Find where the given text appears and provide that cell's center as (x, y) coordinate. 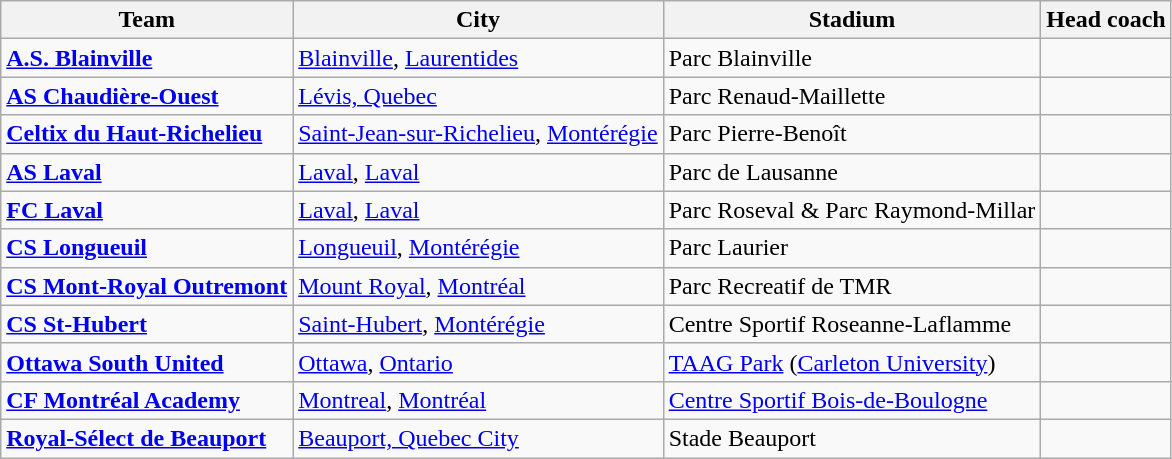
Mount Royal, Montréal (478, 286)
A.S. Blainville (147, 58)
Celtix du Haut-Richelieu (147, 134)
Team (147, 20)
CS Longueuil (147, 248)
FC Laval (147, 210)
Ottawa, Ontario (478, 362)
Parc Renaud-Maillette (852, 96)
Stadium (852, 20)
Head coach (1106, 20)
Parc Blainville (852, 58)
Parc Laurier (852, 248)
CS St-Hubert (147, 324)
Ottawa South United (147, 362)
Lévis, Quebec (478, 96)
AS Laval (147, 172)
CF Montréal Academy (147, 400)
CS Mont-Royal Outremont (147, 286)
Parc de Lausanne (852, 172)
Stade Beauport (852, 438)
Parc Recreatif de TMR (852, 286)
TAAG Park (Carleton University) (852, 362)
Saint-Jean-sur-Richelieu, Montérégie (478, 134)
Parc Pierre-Benoît (852, 134)
City (478, 20)
Beauport, Quebec City (478, 438)
Montreal, Montréal (478, 400)
Saint-Hubert, Montérégie (478, 324)
Parc Roseval & Parc Raymond-Millar (852, 210)
Centre Sportif Roseanne-Laflamme (852, 324)
AS Chaudière-Ouest (147, 96)
Royal-Sélect de Beauport (147, 438)
Longueuil, Montérégie (478, 248)
Blainville, Laurentides (478, 58)
Centre Sportif Bois-de-Boulogne (852, 400)
